Scan for the cell matching the given text and deliver its (x, y) coordinate at center. 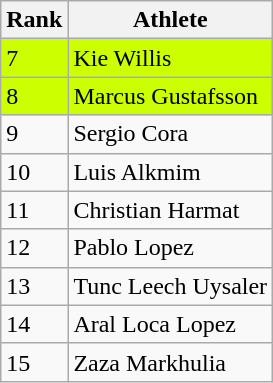
9 (34, 134)
Luis Alkmim (170, 172)
Rank (34, 20)
12 (34, 248)
Aral Loca Lopez (170, 324)
Pablo Lopez (170, 248)
Christian Harmat (170, 210)
Zaza Markhulia (170, 362)
8 (34, 96)
13 (34, 286)
Sergio Cora (170, 134)
11 (34, 210)
14 (34, 324)
Marcus Gustafsson (170, 96)
Tunc Leech Uysaler (170, 286)
15 (34, 362)
10 (34, 172)
7 (34, 58)
Athlete (170, 20)
Kie Willis (170, 58)
